Search for the cell housing the specified text and yield its [X, Y] center coordinate. 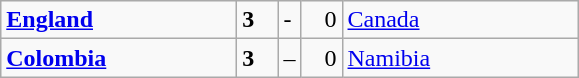
England [119, 20]
Namibia [460, 58]
Canada [460, 20]
Colombia [119, 58]
- [290, 20]
– [290, 58]
